Determine the (x, y) coordinate at the center of the cell enclosing the given text.  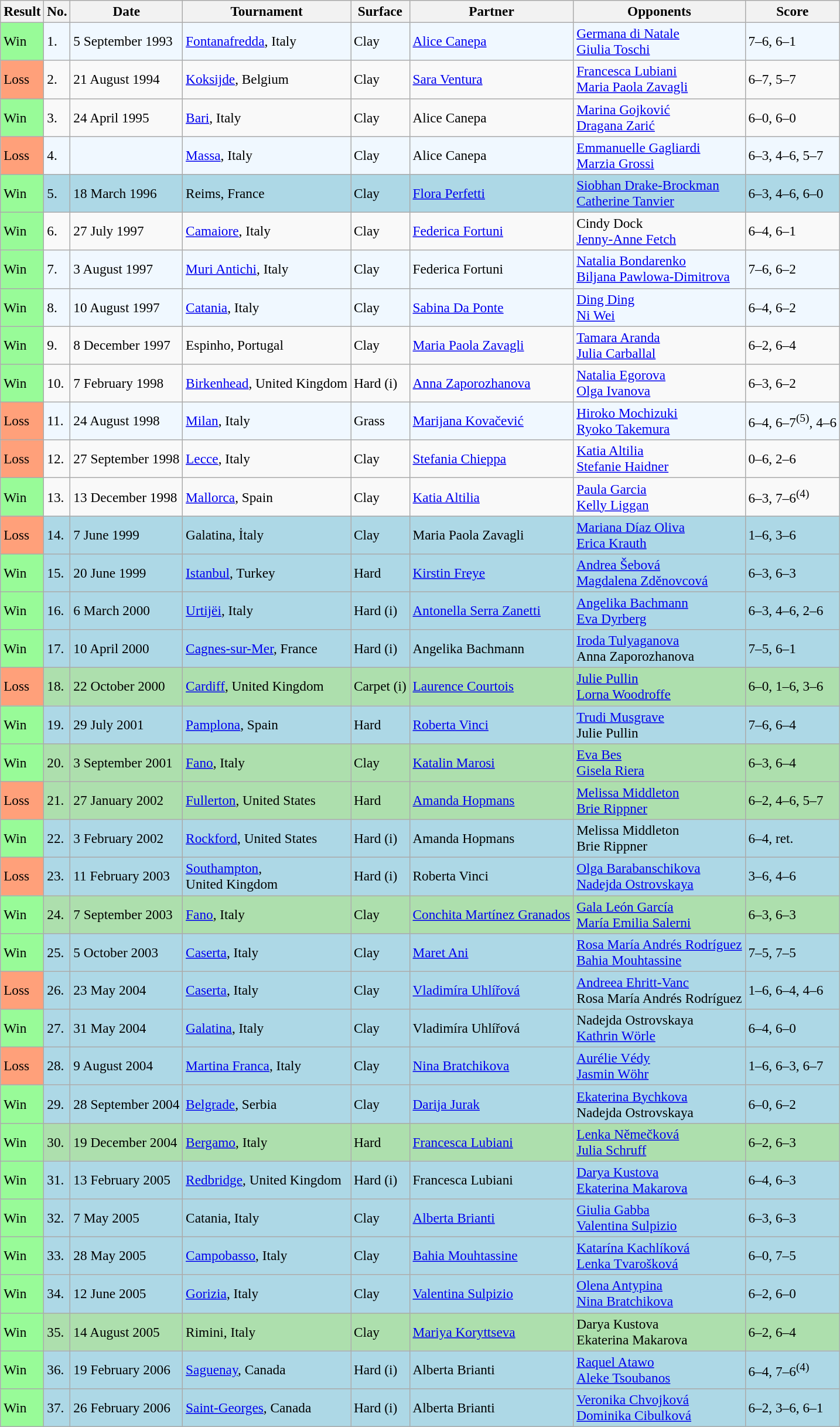
18. (57, 687)
37. (57, 1407)
Galatina, Italy (267, 1027)
Marina Gojković Dragana Zarić (660, 117)
20. (57, 763)
28 May 2005 (127, 1256)
21 August 1994 (127, 80)
12. (57, 459)
Pamplona, Spain (267, 724)
Iroda Tulyaganova Anna Zaporozhanova (660, 649)
7–6, 6–1 (792, 41)
Conchita Martínez Granados (491, 914)
Martina Franca, Italy (267, 1066)
Eva Bes Gisela Riera (660, 763)
Result (22, 11)
33. (57, 1256)
Mariya Koryttseva (491, 1332)
8 December 1997 (127, 344)
Angelika Bachmann Eva Dyrberg (660, 610)
24 April 1995 (127, 117)
Score (792, 11)
0–6, 2–6 (792, 459)
Tamara Aranda Julia Carballal (660, 344)
14. (57, 534)
7–5, 6–1 (792, 649)
31 May 2004 (127, 1027)
Mallorca, Spain (267, 497)
Katia Altilia Stefanie Haidner (660, 459)
Lenka Němečková Julia Schruff (660, 1142)
Surface (381, 11)
1–6, 6–3, 6–7 (792, 1066)
Opponents (660, 11)
25. (57, 953)
Milan, Italy (267, 421)
6–3, 4–6, 2–6 (792, 610)
6–4, 6–1 (792, 231)
3–6, 4–6 (792, 876)
Emmanuelle Gagliardi Marzia Grossi (660, 155)
34. (57, 1293)
8. (57, 307)
Natalia Egorova Olga Ivanova (660, 383)
Carpet (i) (381, 687)
28 September 2004 (127, 1104)
Camaiore, Italy (267, 231)
5 October 2003 (127, 953)
6–0, 1–6, 3–6 (792, 687)
Francesca Lubiani Maria Paola Zavagli (660, 80)
7 September 2003 (127, 914)
19 February 2006 (127, 1370)
7–6, 6–4 (792, 724)
Fullerton, United States (267, 800)
2. (57, 80)
Koksijde, Belgium (267, 80)
29. (57, 1104)
Saint-Georges, Canada (267, 1407)
Redbridge, United Kingdom (267, 1180)
6–7, 5–7 (792, 80)
10. (57, 383)
6–2, 4–6, 5–7 (792, 800)
26 February 2006 (127, 1407)
Raquel Atawo Aleke Tsoubanos (660, 1370)
6–3, 4–6, 5–7 (792, 155)
11 February 2003 (127, 876)
Siobhan Drake-Brockman Catherine Tanvier (660, 193)
24 August 1998 (127, 421)
Urtijëi, Italy (267, 610)
13 February 2005 (127, 1180)
Nadejda Ostrovskaya Kathrin Wörle (660, 1027)
Reims, France (267, 193)
6–0, 7–5 (792, 1256)
Stefania Chieppa (491, 459)
Gorizia, Italy (267, 1293)
6–2, 6–3 (792, 1142)
22. (57, 838)
29 July 2001 (127, 724)
24. (57, 914)
3 August 1997 (127, 269)
14 August 2005 (127, 1332)
Paula Garcia Kelly Liggan (660, 497)
Marijana Kovačević (491, 421)
Angelika Bachmann (491, 649)
Maret Ani (491, 953)
6–4, 7–6(4) (792, 1370)
28. (57, 1066)
6–4, 6–7(5), 4–6 (792, 421)
1. (57, 41)
17. (57, 649)
Sabina Da Ponte (491, 307)
15. (57, 573)
Rosa María Andrés Rodríguez Bahia Mouhtassine (660, 953)
Galatina, İtaly (267, 534)
7. (57, 269)
Katarína Kachlíková Lenka Tvarošková (660, 1256)
Bari, Italy (267, 117)
Giulia Gabba Valentina Sulpizio (660, 1217)
6. (57, 231)
Laurence Courtois (491, 687)
13 December 1998 (127, 497)
26. (57, 990)
Mariana Díaz Oliva Erica Krauth (660, 534)
27 January 2002 (127, 800)
7–5, 7–5 (792, 953)
16. (57, 610)
35. (57, 1332)
13. (57, 497)
Campobasso, Italy (267, 1256)
Andrea Šebová Magdalena Zděnovcová (660, 573)
11. (57, 421)
Saguenay, Canada (267, 1370)
30. (57, 1142)
3. (57, 117)
Cardiff, United Kingdom (267, 687)
Valentina Sulpizio (491, 1293)
6–4, 6–3 (792, 1180)
Ding Ding Ni Wei (660, 307)
Fontanafredda, Italy (267, 41)
10 August 1997 (127, 307)
6–3, 7–6(4) (792, 497)
Rockford, United States (267, 838)
10 April 2000 (127, 649)
Olga Barabanschikova Nadejda Ostrovskaya (660, 876)
Natalia Bondarenko Biljana Pawlowa-Dimitrova (660, 269)
No. (57, 11)
Andreea Ehritt-Vanc Rosa María Andrés Rodríguez (660, 990)
Muri Antichi, Italy (267, 269)
Flora Perfetti (491, 193)
7 May 2005 (127, 1217)
6–4, 6–0 (792, 1027)
6 March 2000 (127, 610)
27 July 1997 (127, 231)
9. (57, 344)
Massa, Italy (267, 155)
Belgrade, Serbia (267, 1104)
6–4, ret. (792, 838)
7–6, 6–2 (792, 269)
Veronika Chvojková Dominika Cibulková (660, 1407)
Grass (381, 421)
1–6, 3–6 (792, 534)
7 February 1998 (127, 383)
Bergamo, Italy (267, 1142)
Antonella Serra Zanetti (491, 610)
Hiroko Mochizuki Ryoko Takemura (660, 421)
27. (57, 1027)
21. (57, 800)
19 December 2004 (127, 1142)
6–0, 6–0 (792, 117)
Birkenhead, United Kingdom (267, 383)
Ekaterina Bychkova Nadejda Ostrovskaya (660, 1104)
Katalin Marosi (491, 763)
Germana di Natale Giulia Toschi (660, 41)
Date (127, 11)
Tournament (267, 11)
Julie Pullin Lorna Woodroffe (660, 687)
Cindy Dock Jenny-Anne Fetch (660, 231)
23 May 2004 (127, 990)
Southampton, United Kingdom (267, 876)
32. (57, 1217)
6–2, 6–0 (792, 1293)
6–3, 6–4 (792, 763)
5 September 1993 (127, 41)
Partner (491, 11)
36. (57, 1370)
Rimini, Italy (267, 1332)
18 March 1996 (127, 193)
3 September 2001 (127, 763)
4. (57, 155)
6–4, 6–2 (792, 307)
Sara Ventura (491, 80)
Gala León García María Emilia Salerni (660, 914)
Nina Bratchikova (491, 1066)
Katia Altilia (491, 497)
6–0, 6–2 (792, 1104)
6–3, 6–2 (792, 383)
3 February 2002 (127, 838)
Cagnes-sur-Mer, France (267, 649)
Anna Zaporozhanova (491, 383)
5. (57, 193)
22 October 2000 (127, 687)
Trudi Musgrave Julie Pullin (660, 724)
Espinho, Portugal (267, 344)
23. (57, 876)
9 August 2004 (127, 1066)
19. (57, 724)
Darija Jurak (491, 1104)
Lecce, Italy (267, 459)
Istanbul, Turkey (267, 573)
20 June 1999 (127, 573)
Bahia Mouhtassine (491, 1256)
Aurélie Védy Jasmin Wöhr (660, 1066)
7 June 1999 (127, 534)
6–3, 4–6, 6–0 (792, 193)
27 September 1998 (127, 459)
31. (57, 1180)
1–6, 6–4, 4–6 (792, 990)
Olena Antypina Nina Bratchikova (660, 1293)
6–2, 3–6, 6–1 (792, 1407)
Kirstin Freye (491, 573)
12 June 2005 (127, 1293)
